Pinpoint the cell where the given text exists, returning its (X, Y) midpoint coordinate. 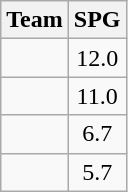
5.7 (97, 172)
12.0 (97, 58)
11.0 (97, 96)
SPG (97, 20)
Team (35, 20)
6.7 (97, 134)
